Search for the cell housing the specified text and yield its [X, Y] center coordinate. 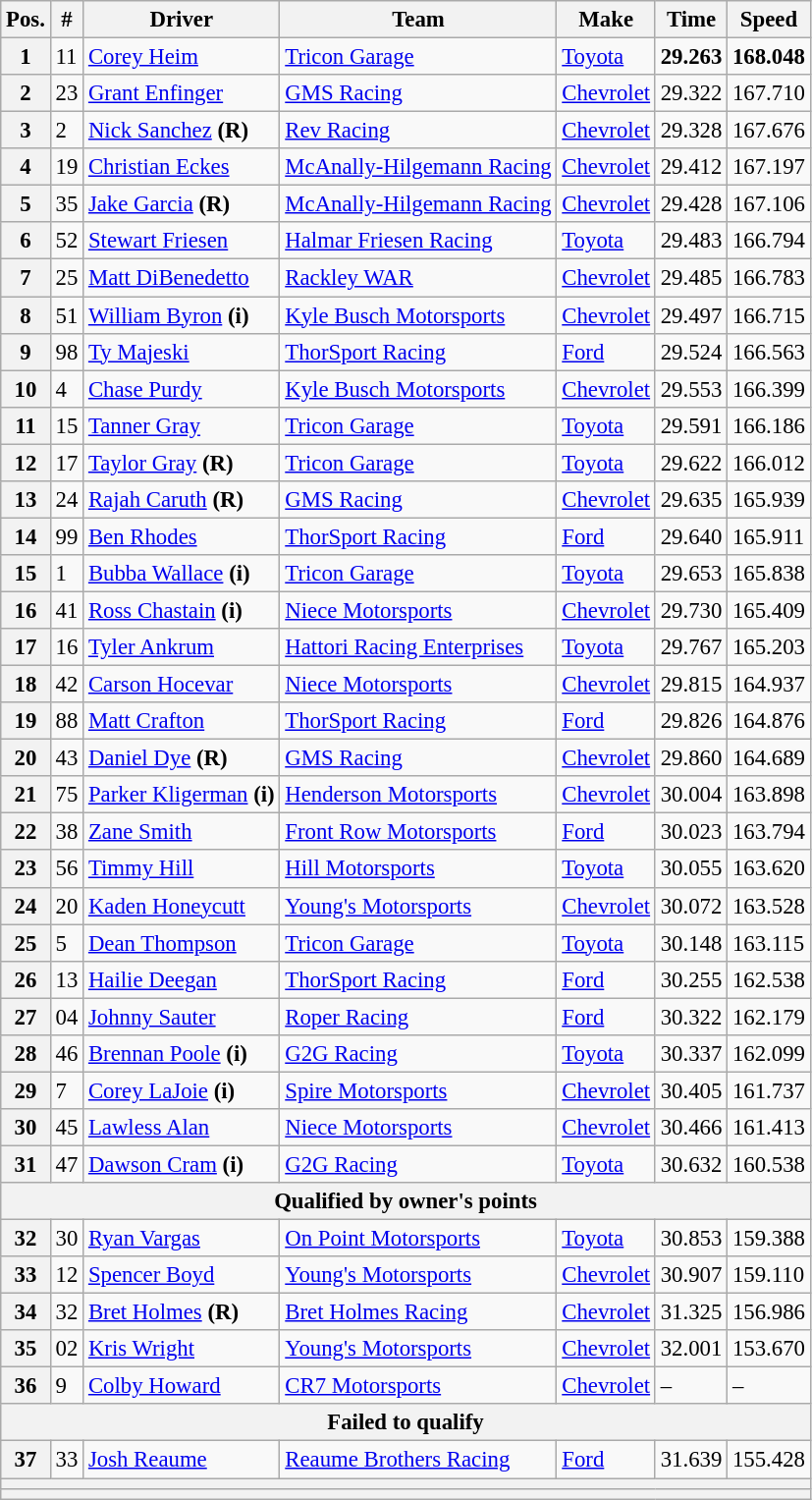
31.325 [691, 1312]
Parker Kligerman (i) [182, 795]
30.337 [691, 1054]
29.622 [691, 463]
Corey LaJoie (i) [182, 1090]
02 [67, 1349]
165.911 [770, 536]
Spire Motorsports [418, 1090]
56 [67, 869]
163.115 [770, 943]
Dawson Cram (i) [182, 1164]
167.710 [770, 93]
30.004 [691, 795]
29.328 [691, 131]
75 [67, 795]
10 [26, 389]
162.099 [770, 1054]
30.466 [691, 1128]
Failed to qualify [406, 1423]
Tyler Ankrum [182, 647]
Josh Reaume [182, 1460]
42 [67, 685]
163.794 [770, 832]
Carson Hocevar [182, 685]
Christian Eckes [182, 167]
Dean Thompson [182, 943]
162.179 [770, 1017]
29.322 [691, 93]
165.838 [770, 574]
22 [26, 832]
52 [67, 241]
Time [691, 20]
30.055 [691, 869]
Ty Majeski [182, 352]
41 [67, 610]
Tanner Gray [182, 425]
166.783 [770, 278]
164.876 [770, 721]
165.409 [770, 610]
Rev Racing [418, 131]
Kaden Honeycutt [182, 906]
30.907 [691, 1275]
167.197 [770, 167]
Team [418, 20]
21 [26, 795]
Matt Crafton [182, 721]
Bret Holmes Racing [418, 1312]
164.937 [770, 685]
30.072 [691, 906]
Taylor Gray (R) [182, 463]
Make [606, 20]
153.670 [770, 1349]
Zane Smith [182, 832]
Henderson Motorsports [418, 795]
29.263 [691, 57]
Halmar Friesen Racing [418, 241]
Ben Rhodes [182, 536]
Ryan Vargas [182, 1239]
38 [67, 832]
29.483 [691, 241]
Reaume Brothers Racing [418, 1460]
98 [67, 352]
165.939 [770, 500]
Johnny Sauter [182, 1017]
30.632 [691, 1164]
Matt DiBenedetto [182, 278]
18 [26, 685]
Colby Howard [182, 1386]
6 [26, 241]
29.591 [691, 425]
51 [67, 315]
8 [26, 315]
167.676 [770, 131]
# [67, 20]
Nick Sanchez (R) [182, 131]
29.860 [691, 758]
88 [67, 721]
14 [26, 536]
27 [26, 1017]
29.412 [691, 167]
29.428 [691, 204]
166.399 [770, 389]
29.524 [691, 352]
Roper Racing [418, 1017]
Rajah Caruth (R) [182, 500]
46 [67, 1054]
167.106 [770, 204]
166.186 [770, 425]
162.538 [770, 979]
161.413 [770, 1128]
29.826 [691, 721]
166.563 [770, 352]
29.635 [691, 500]
161.737 [770, 1090]
29.640 [691, 536]
29.485 [691, 278]
29.730 [691, 610]
155.428 [770, 1460]
30.148 [691, 943]
Ross Chastain (i) [182, 610]
34 [26, 1312]
29.653 [691, 574]
47 [67, 1164]
Lawless Alan [182, 1128]
156.986 [770, 1312]
Corey Heim [182, 57]
Daniel Dye (R) [182, 758]
Bubba Wallace (i) [182, 574]
30.255 [691, 979]
CR7 Motorsports [418, 1386]
29 [26, 1090]
163.528 [770, 906]
Chase Purdy [182, 389]
160.538 [770, 1164]
Grant Enfinger [182, 93]
163.620 [770, 869]
Hill Motorsports [418, 869]
William Byron (i) [182, 315]
Jake Garcia (R) [182, 204]
Hailie Deegan [182, 979]
Stewart Friesen [182, 241]
166.012 [770, 463]
165.203 [770, 647]
On Point Motorsports [418, 1239]
Speed [770, 20]
29.767 [691, 647]
31 [26, 1164]
45 [67, 1128]
99 [67, 536]
30.405 [691, 1090]
29.815 [691, 685]
29.553 [691, 389]
159.110 [770, 1275]
3 [26, 131]
168.048 [770, 57]
Hattori Racing Enterprises [418, 647]
163.898 [770, 795]
26 [26, 979]
Front Row Motorsports [418, 832]
36 [26, 1386]
Qualified by owner's points [406, 1201]
164.689 [770, 758]
Driver [182, 20]
Rackley WAR [418, 278]
37 [26, 1460]
43 [67, 758]
159.388 [770, 1239]
32.001 [691, 1349]
29.497 [691, 315]
Brennan Poole (i) [182, 1054]
Spencer Boyd [182, 1275]
30.322 [691, 1017]
Pos. [26, 20]
166.794 [770, 241]
04 [67, 1017]
166.715 [770, 315]
31.639 [691, 1460]
Bret Holmes (R) [182, 1312]
Kris Wright [182, 1349]
30.023 [691, 832]
30.853 [691, 1239]
28 [26, 1054]
Timmy Hill [182, 869]
